Identify which cell holds the provided text, then report its [x, y] central coordinate. 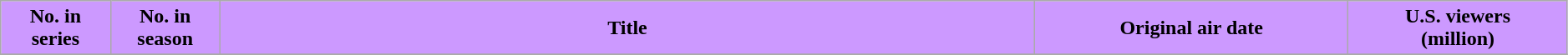
Title [627, 28]
No. inseason [165, 28]
No. inseries [55, 28]
U.S. viewers(million) [1459, 28]
Original air date [1191, 28]
